For the text-containing cell, return its midpoint in (x, y) coordinate format. 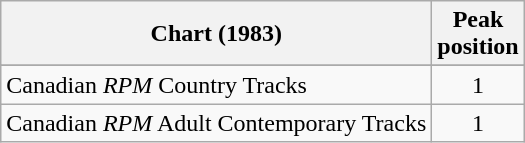
Canadian RPM Adult Contemporary Tracks (216, 123)
Canadian RPM Country Tracks (216, 85)
Peakposition (478, 34)
Chart (1983) (216, 34)
